Provide the (x, y) coordinate of the cell's center where the given text is located.  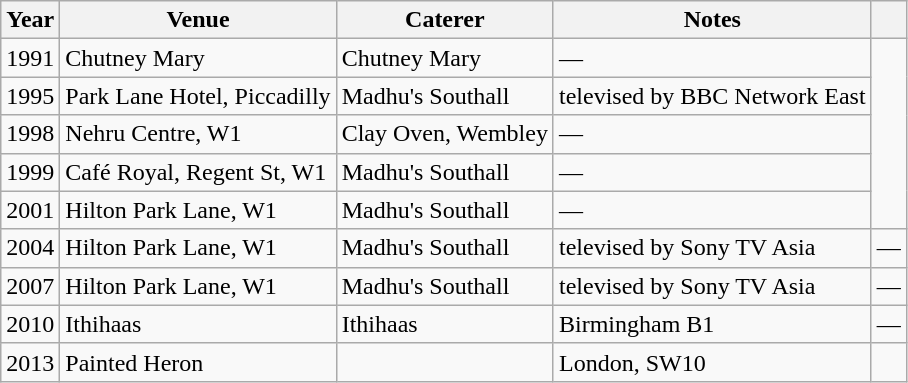
1998 (30, 134)
2013 (30, 362)
2010 (30, 324)
1991 (30, 58)
Notes (712, 20)
Birmingham B1 (712, 324)
Venue (198, 20)
Painted Heron (198, 362)
Park Lane Hotel, Piccadilly (198, 96)
2001 (30, 210)
Clay Oven, Wembley (444, 134)
Caterer (444, 20)
televised by BBC Network East (712, 96)
1995 (30, 96)
2007 (30, 286)
Nehru Centre, W1 (198, 134)
Café Royal, Regent St, W1 (198, 172)
1999 (30, 172)
2004 (30, 248)
Year (30, 20)
London, SW10 (712, 362)
